Capture the cell that displays the provided text and extract its [X, Y] central coordinate. 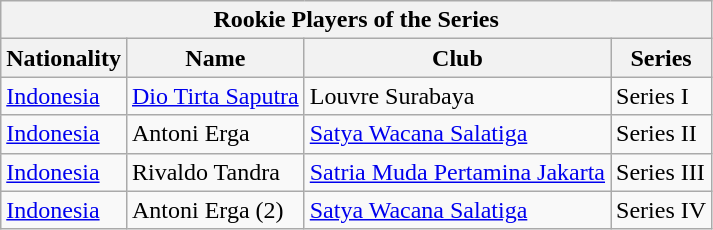
Series II [662, 134]
Series III [662, 172]
Nationality [64, 58]
Rookie Players of the Series [356, 20]
Club [457, 58]
Louvre Surabaya [457, 96]
Series IV [662, 210]
Antoni Erga (2) [215, 210]
Satria Muda Pertamina Jakarta [457, 172]
Series I [662, 96]
Rivaldo Tandra [215, 172]
Name [215, 58]
Dio Tirta Saputra [215, 96]
Series [662, 58]
Antoni Erga [215, 134]
